Search for the cell housing the specified text and yield its (x, y) center coordinate. 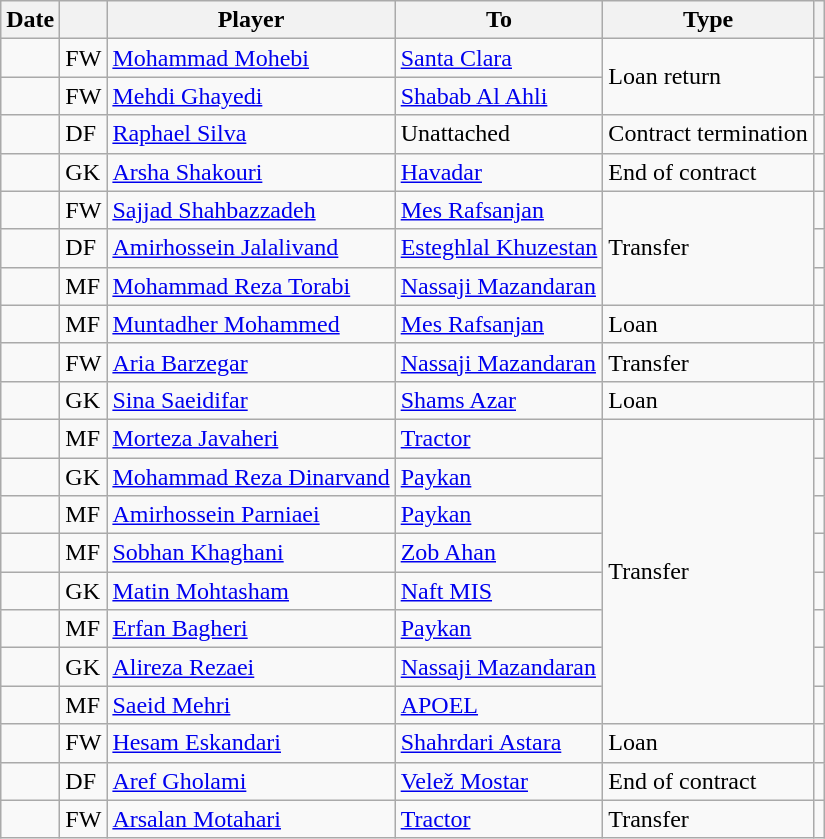
Aria Barzegar (251, 362)
Mohammad Reza Dinarvand (251, 477)
Shabab Al Ahli (499, 96)
Naft MIS (499, 591)
Loan return (708, 77)
Mohammad Reza Torabi (251, 286)
Mehdi Ghayedi (251, 96)
Amirhossein Jalalivand (251, 248)
Shams Azar (499, 400)
Raphael Silva (251, 134)
Aref Gholami (251, 781)
Morteza Javaheri (251, 438)
Sina Saeidifar (251, 400)
Esteghlal Khuzestan (499, 248)
Arsalan Motahari (251, 819)
Matin Mohtasham (251, 591)
Type (708, 20)
Date (30, 20)
Alireza Rezaei (251, 667)
Erfan Bagheri (251, 629)
Zob Ahan (499, 553)
Unattached (499, 134)
Shahrdari Astara (499, 743)
Santa Clara (499, 58)
To (499, 20)
Amirhossein Parniaei (251, 515)
Mohammad Mohebi (251, 58)
Saeid Mehri (251, 705)
Havadar (499, 172)
Contract termination (708, 134)
Arsha Shakouri (251, 172)
Hesam Eskandari (251, 743)
APOEL (499, 705)
Muntadher Mohammed (251, 324)
Velež Mostar (499, 781)
Sobhan Khaghani (251, 553)
Player (251, 20)
Sajjad Shahbazzadeh (251, 210)
